Detect which cell encompasses the target text, then output its [x, y] center coordinate. 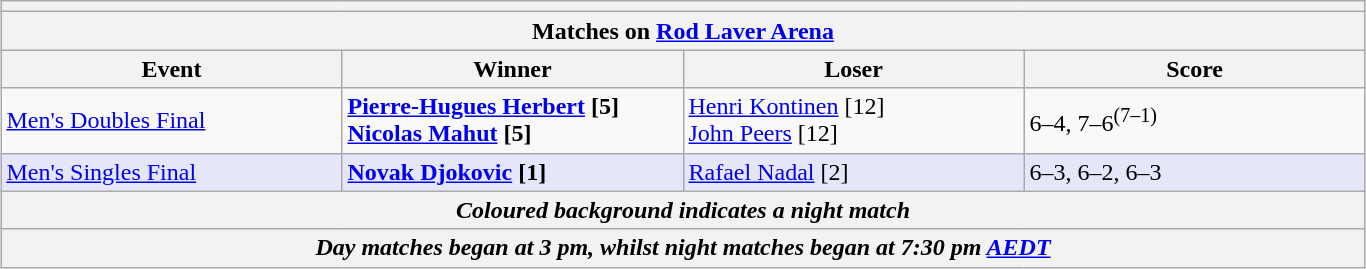
Pierre-Hugues Herbert [5] Nicolas Mahut [5] [512, 120]
Henri Kontinen [12] John Peers [12] [854, 120]
Event [172, 69]
Score [1194, 69]
Loser [854, 69]
Matches on Rod Laver Arena [683, 31]
Men's Doubles Final [172, 120]
Novak Djokovic [1] [512, 172]
Men's Singles Final [172, 172]
6–4, 7–6(7–1) [1194, 120]
Day matches began at 3 pm, whilst night matches began at 7:30 pm AEDT [683, 248]
Coloured background indicates a night match [683, 210]
Winner [512, 69]
Rafael Nadal [2] [854, 172]
6–3, 6–2, 6–3 [1194, 172]
